Determine the [X, Y] coordinate at the center of the cell enclosing the given text.  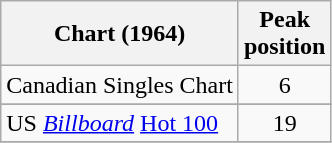
19 [284, 123]
Canadian Singles Chart [120, 85]
Chart (1964) [120, 34]
Peakposition [284, 34]
6 [284, 85]
US Billboard Hot 100 [120, 123]
